Locate the cell with the specified text and output its (x, y) center coordinate. 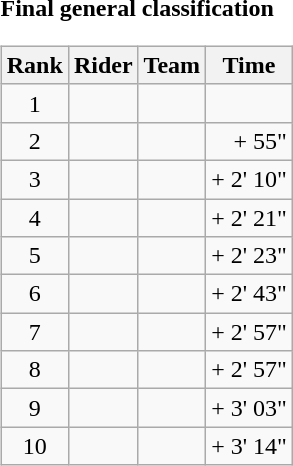
8 (34, 370)
Rider (103, 65)
9 (34, 408)
+ 55" (250, 141)
Rank (34, 65)
+ 3' 03" (250, 408)
+ 2' 43" (250, 294)
+ 2' 21" (250, 217)
10 (34, 446)
3 (34, 179)
6 (34, 294)
1 (34, 103)
5 (34, 256)
+ 3' 14" (250, 446)
4 (34, 217)
2 (34, 141)
Time (250, 65)
+ 2' 23" (250, 256)
+ 2' 10" (250, 179)
Team (172, 65)
7 (34, 332)
